From the cell containing the given text, extract its center point as [x, y] coordinate. 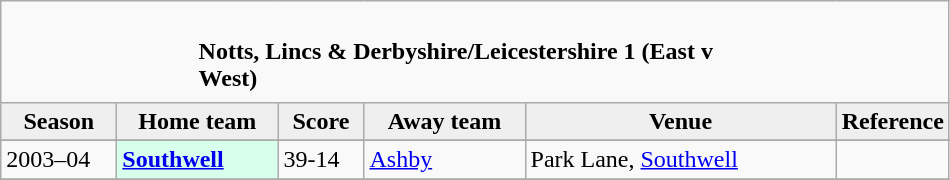
Park Lane, Southwell [680, 159]
Reference [892, 121]
Venue [680, 121]
Away team [444, 121]
Southwell [198, 159]
Score [321, 121]
2003–04 [59, 159]
Season [59, 121]
Ashby [444, 159]
Home team [198, 121]
39-14 [321, 159]
